Provide the (X, Y) coordinate of the cell's center where the given text is located.  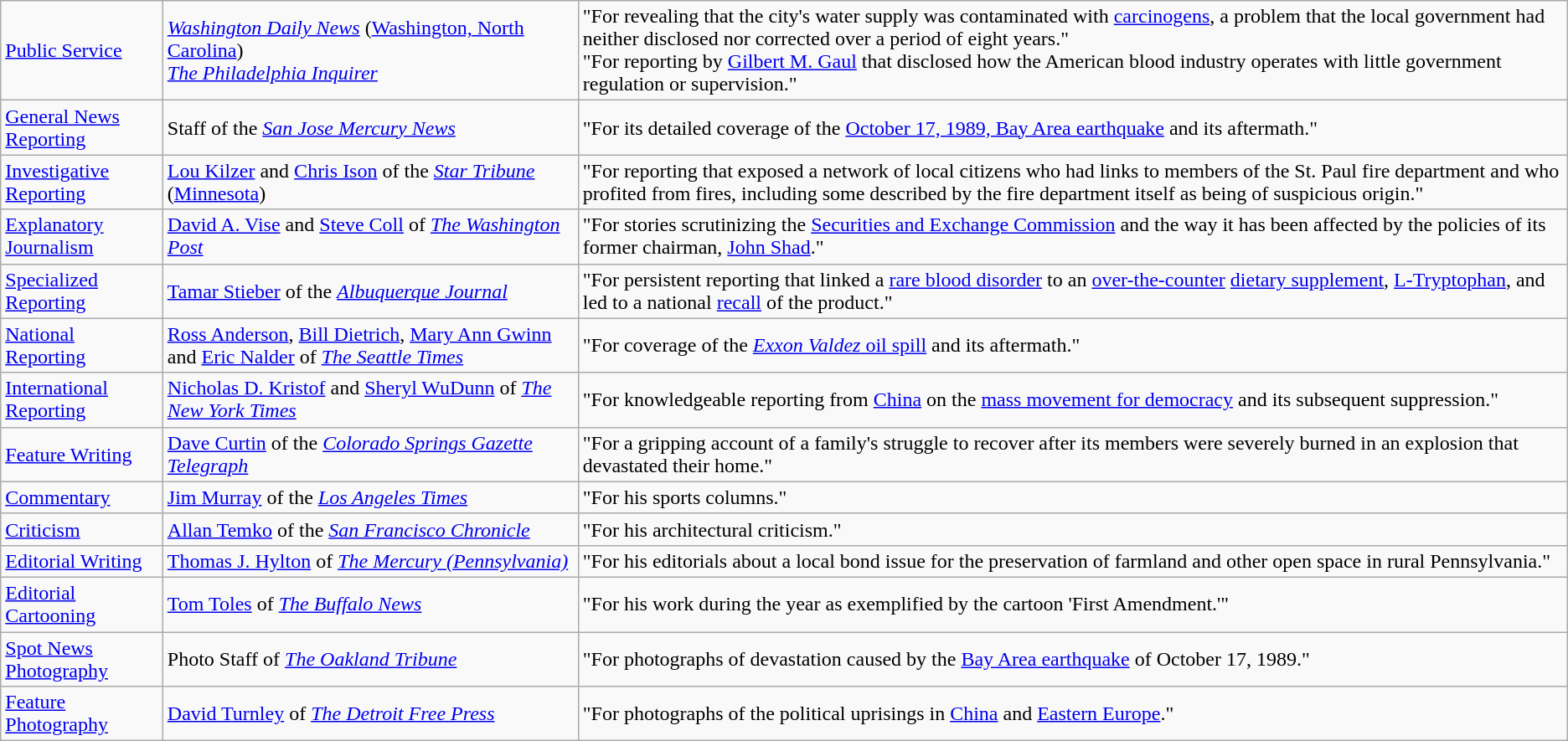
"For photographs of the political uprisings in China and Eastern Europe." (1072, 713)
"For his architectural criticism." (1072, 529)
Commentary (82, 497)
General News Reporting (82, 127)
Ross Anderson, Bill Dietrich, Mary Ann Gwinn and Eric Nalder of The Seattle Times (370, 345)
Tamar Stieber of the Albuquerque Journal (370, 291)
"For stories scrutinizing the Securities and Exchange Commission and the way it has been affected by the policies of its former chairman, John Shad." (1072, 236)
"For his editorials about a local bond issue for the preservation of farmland and other open space in rural Pennsylvania." (1072, 561)
Nicholas D. Kristof and Sheryl WuDunn of The New York Times (370, 400)
Feature Writing (82, 454)
Specialized Reporting (82, 291)
International Reporting (82, 400)
Editorial Cartooning (82, 605)
"For coverage of the Exxon Valdez oil spill and its aftermath." (1072, 345)
Dave Curtin of the Colorado Springs Gazette Telegraph (370, 454)
Editorial Writing (82, 561)
"For photographs of devastation caused by the Bay Area earthquake of October 17, 1989." (1072, 658)
Investigative Reporting (82, 183)
"For knowledgeable reporting from China on the mass movement for democracy and its subsequent suppression." (1072, 400)
David Turnley of The Detroit Free Press (370, 713)
Allan Temko of the San Francisco Chronicle (370, 529)
Criticism (82, 529)
Thomas J. Hylton of The Mercury (Pennsylvania) (370, 561)
"For a gripping account of a family's struggle to recover after its members were severely burned in an explosion that devastated their home." (1072, 454)
Washington Daily News (Washington, North Carolina)The Philadelphia Inquirer (370, 50)
Public Service (82, 50)
Jim Murray of the Los Angeles Times (370, 497)
Staff of the San Jose Mercury News (370, 127)
Explanatory Journalism (82, 236)
National Reporting (82, 345)
David A. Vise and Steve Coll of The Washington Post (370, 236)
Feature Photography (82, 713)
Spot News Photography (82, 658)
Photo Staff of The Oakland Tribune (370, 658)
"For its detailed coverage of the October 17, 1989, Bay Area earthquake and its aftermath." (1072, 127)
Tom Toles of The Buffalo News (370, 605)
"For his sports columns." (1072, 497)
"For his work during the year as exemplified by the cartoon 'First Amendment.'" (1072, 605)
Lou Kilzer and Chris Ison of the Star Tribune (Minnesota) (370, 183)
